Scan for the cell matching the given text and deliver its [x, y] coordinate at center. 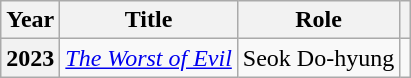
Title [149, 20]
Role [318, 20]
Seok Do-hyung [318, 58]
Year [30, 20]
The Worst of Evil [149, 58]
2023 [30, 58]
